Locate the cell with the specified text and output its [X, Y] center coordinate. 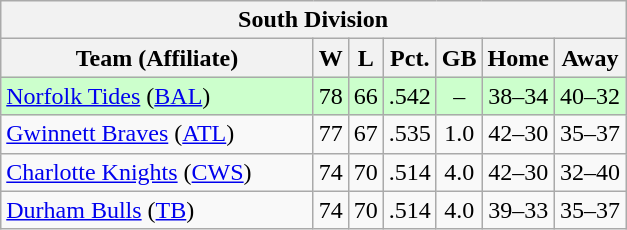
77 [330, 134]
78 [330, 96]
W [330, 58]
– [459, 96]
66 [366, 96]
38–34 [518, 96]
Norfolk Tides (BAL) [157, 96]
Gwinnett Braves (ATL) [157, 134]
32–40 [590, 172]
L [366, 58]
GB [459, 58]
40–32 [590, 96]
.542 [410, 96]
Home [518, 58]
Charlotte Knights (CWS) [157, 172]
South Division [314, 20]
1.0 [459, 134]
Durham Bulls (TB) [157, 210]
Away [590, 58]
.535 [410, 134]
Pct. [410, 58]
67 [366, 134]
Team (Affiliate) [157, 58]
39–33 [518, 210]
